Identify which cell holds the provided text, then report its [X, Y] central coordinate. 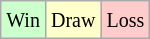
Loss [126, 20]
Win [24, 20]
Draw [72, 20]
